For the text-containing cell, return its midpoint in (X, Y) coordinate format. 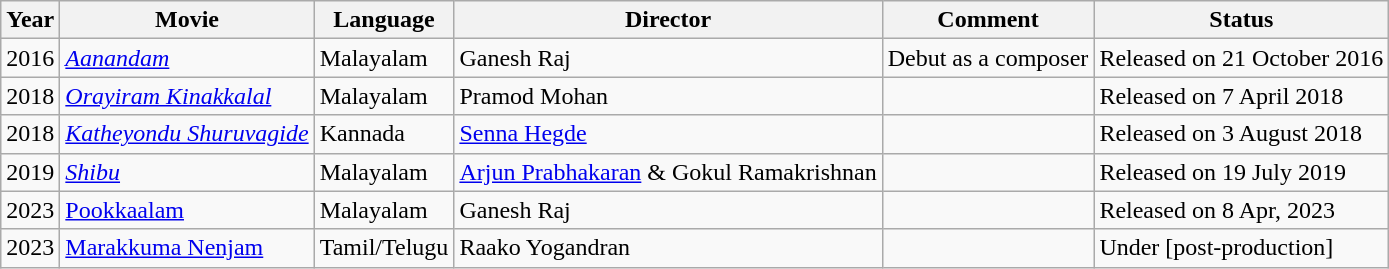
Under [post-production] (1242, 248)
2016 (30, 58)
Kannada (384, 134)
Status (1242, 20)
Released on 8 Apr, 2023 (1242, 210)
Language (384, 20)
Arjun Prabhakaran & Gokul Ramakrishnan (668, 172)
Debut as a composer (988, 58)
Katheyondu Shuruvagide (187, 134)
Tamil/Telugu (384, 248)
Movie (187, 20)
Released on 3 August 2018 (1242, 134)
Marakkuma Nenjam (187, 248)
Director (668, 20)
Orayiram Kinakkalal (187, 96)
Raako Yogandran (668, 248)
Aanandam (187, 58)
Released on 21 October 2016 (1242, 58)
Year (30, 20)
Pookkaalam (187, 210)
Shibu (187, 172)
Pramod Mohan (668, 96)
Comment (988, 20)
Released on 19 July 2019 (1242, 172)
2019 (30, 172)
Released on 7 April 2018 (1242, 96)
Senna Hegde (668, 134)
